Return the (X, Y) coordinate for the center point of the cell that contains the specified text.  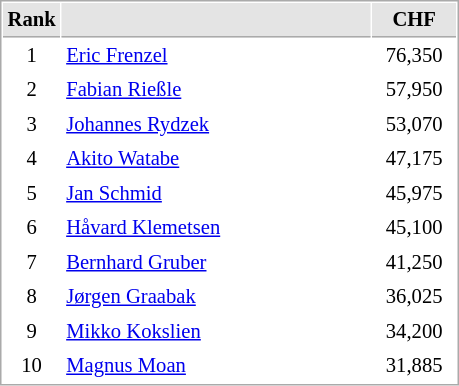
5 (32, 194)
6 (32, 228)
Mikko Kokslien (216, 332)
9 (32, 332)
3 (32, 124)
8 (32, 296)
Bernhard Gruber (216, 262)
41,250 (414, 262)
Håvard Klemetsen (216, 228)
Akito Watabe (216, 158)
Rank (32, 20)
10 (32, 366)
76,350 (414, 56)
2 (32, 90)
47,175 (414, 158)
31,885 (414, 366)
Johannes Rydzek (216, 124)
1 (32, 56)
CHF (414, 20)
7 (32, 262)
45,975 (414, 194)
45,100 (414, 228)
53,070 (414, 124)
Fabian Rießle (216, 90)
Magnus Moan (216, 366)
4 (32, 158)
Jan Schmid (216, 194)
57,950 (414, 90)
34,200 (414, 332)
Jørgen Graabak (216, 296)
Eric Frenzel (216, 56)
36,025 (414, 296)
